Scan for the cell matching the given text and deliver its (x, y) coordinate at center. 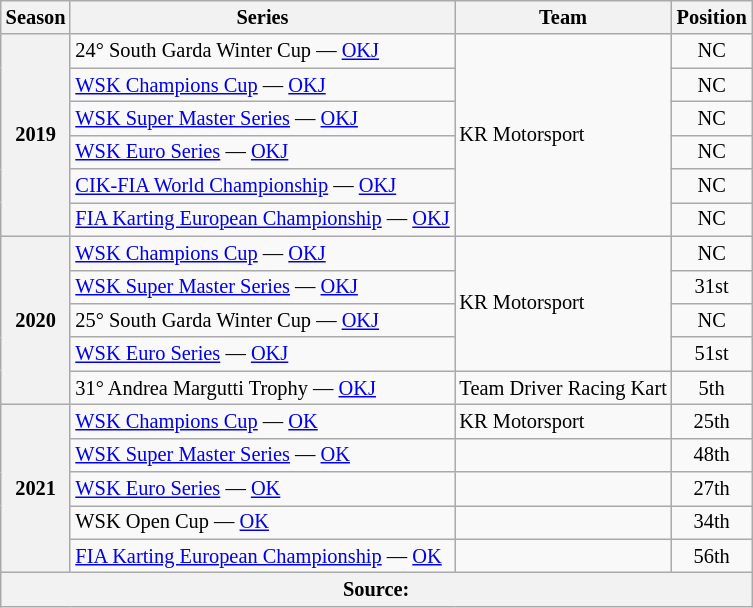
2020 (36, 320)
2019 (36, 135)
WSK Euro Series — OK (262, 489)
27th (712, 489)
Season (36, 17)
CIK-FIA World Championship — OKJ (262, 186)
48th (712, 455)
Source: (376, 589)
31° Andrea Margutti Trophy — OKJ (262, 388)
25° South Garda Winter Cup — OKJ (262, 320)
34th (712, 522)
Team (564, 17)
FIA Karting European Championship — OKJ (262, 219)
5th (712, 388)
WSK Super Master Series — OK (262, 455)
24° South Garda Winter Cup — OKJ (262, 51)
WSK Champions Cup — OK (262, 421)
2021 (36, 488)
Position (712, 17)
25th (712, 421)
Series (262, 17)
31st (712, 287)
56th (712, 556)
51st (712, 354)
Team Driver Racing Kart (564, 388)
FIA Karting European Championship — OK (262, 556)
WSK Open Cup — OK (262, 522)
